Output the (x, y) coordinate of the center of the cell containing the given text.  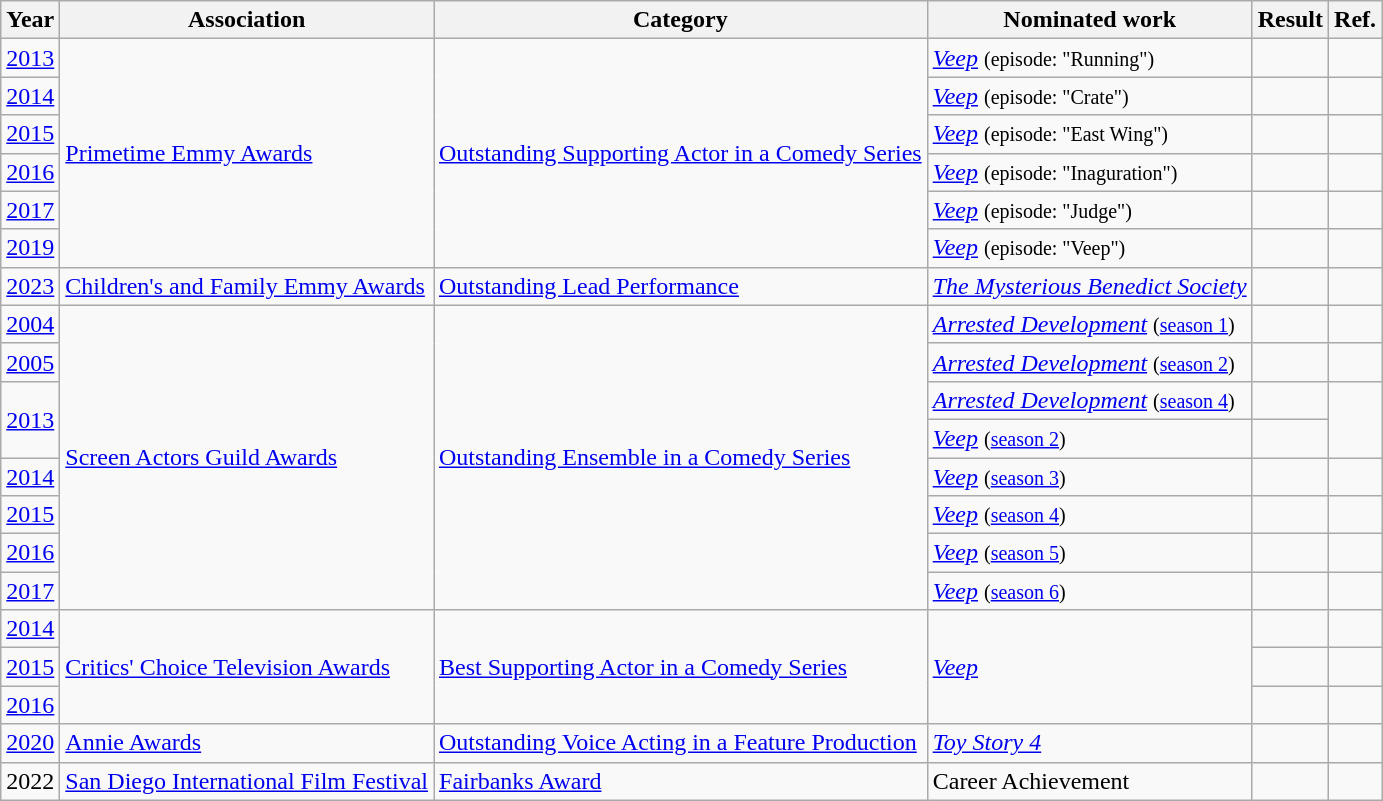
Arrested Development (season 4) (1090, 400)
Ref. (1356, 20)
Veep (episode: "Running") (1090, 58)
Veep (episode: "Inaguration") (1090, 172)
Nominated work (1090, 20)
2005 (30, 362)
Veep (1090, 667)
Arrested Development (season 1) (1090, 324)
2023 (30, 286)
Veep (episode: "Veep") (1090, 248)
2004 (30, 324)
Year (30, 20)
Category (681, 20)
Veep (episode: "East Wing") (1090, 134)
Result (1290, 20)
Veep (season 6) (1090, 591)
2019 (30, 248)
Fairbanks Award (681, 781)
Outstanding Supporting Actor in a Comedy Series (681, 153)
Veep (season 3) (1090, 477)
Association (247, 20)
Outstanding Voice Acting in a Feature Production (681, 743)
Outstanding Lead Performance (681, 286)
Career Achievement (1090, 781)
Veep (season 2) (1090, 438)
Critics' Choice Television Awards (247, 667)
Annie Awards (247, 743)
2022 (30, 781)
The Mysterious Benedict Society (1090, 286)
Children's and Family Emmy Awards (247, 286)
Toy Story 4 (1090, 743)
Veep (episode: "Judge") (1090, 210)
Primetime Emmy Awards (247, 153)
Outstanding Ensemble in a Comedy Series (681, 457)
Arrested Development (season 2) (1090, 362)
Veep (season 5) (1090, 553)
San Diego International Film Festival (247, 781)
Veep (episode: "Crate") (1090, 96)
Veep (season 4) (1090, 515)
2020 (30, 743)
Best Supporting Actor in a Comedy Series (681, 667)
Screen Actors Guild Awards (247, 457)
